Extract the [x, y] coordinate from the center of the cell holding the provided text.  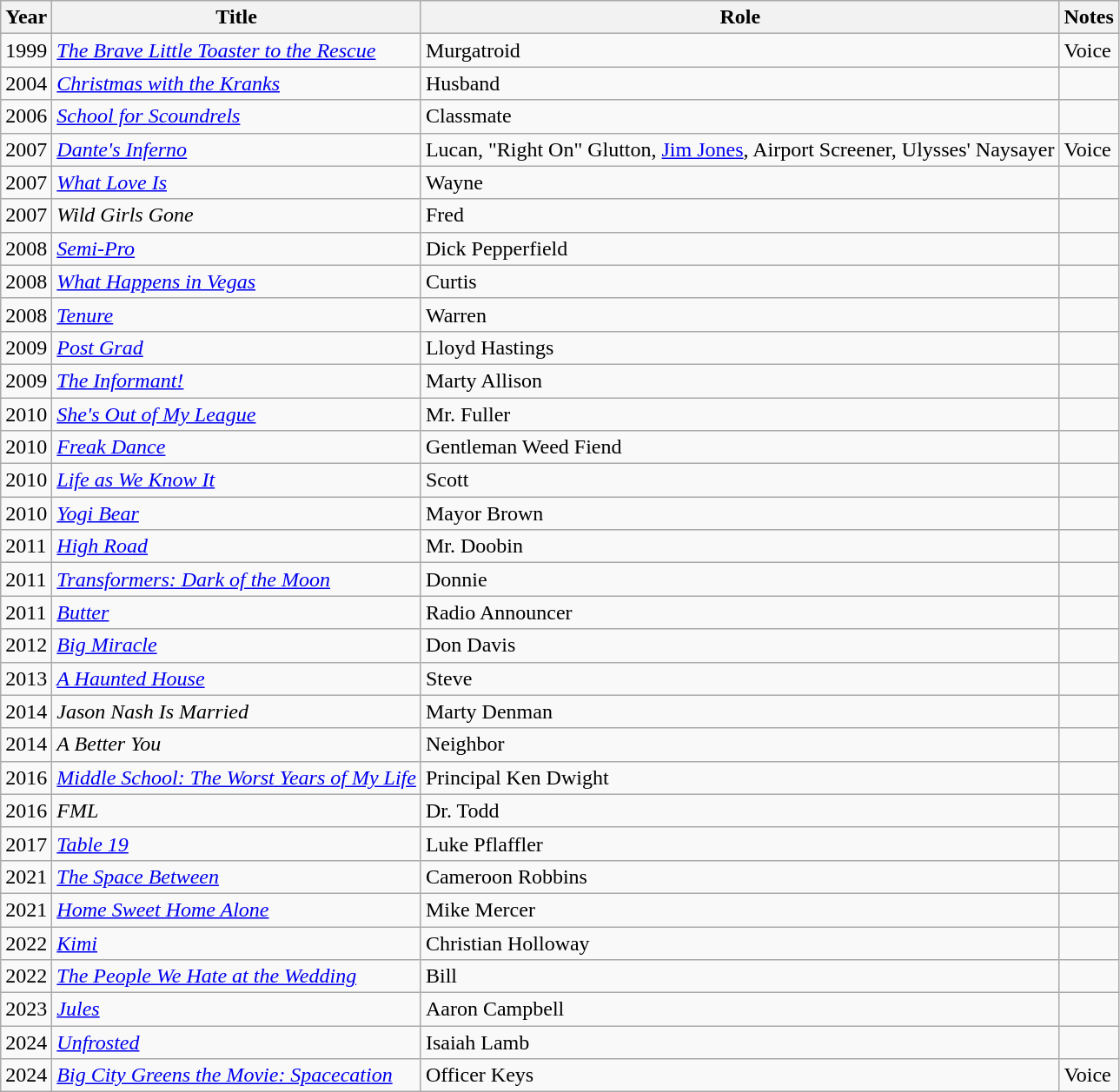
A Better You [236, 745]
Aaron Campbell [740, 1009]
She's Out of My League [236, 414]
Bill [740, 976]
The Brave Little Toaster to the Rescue [236, 50]
What Happens in Vegas [236, 281]
Big Miracle [236, 645]
Semi-Pro [236, 248]
Transformers: Dark of the Moon [236, 579]
Kimi [236, 943]
Christmas with the Kranks [236, 83]
Jason Nash Is Married [236, 711]
Dick Pepperfield [740, 248]
2017 [26, 844]
Middle School: The Worst Years of My Life [236, 778]
Notes [1089, 17]
Tenure [236, 314]
Role [740, 17]
Life as We Know It [236, 480]
Year [26, 17]
Big City Greens the Movie: Spacecation [236, 1075]
2004 [26, 83]
Mike Mercer [740, 910]
Freak Dance [236, 447]
Home Sweet Home Alone [236, 910]
2023 [26, 1009]
Isaiah Lamb [740, 1042]
2012 [26, 645]
Principal Ken Dwight [740, 778]
1999 [26, 50]
Dante's Inferno [236, 149]
Dr. Todd [740, 811]
Mr. Doobin [740, 546]
What Love Is [236, 182]
Christian Holloway [740, 943]
Unfrosted [236, 1042]
Jules [236, 1009]
Lloyd Hastings [740, 347]
Mayor Brown [740, 513]
Luke Pflaffler [740, 844]
Marty Denman [740, 711]
Butter [236, 612]
Table 19 [236, 844]
Cameroon Robbins [740, 877]
The Space Between [236, 877]
Title [236, 17]
The Informant! [236, 381]
Warren [740, 314]
Marty Allison [740, 381]
School for Scoundrels [236, 116]
FML [236, 811]
2006 [26, 116]
Lucan, "Right On" Glutton, Jim Jones, Airport Screener, Ulysses' Naysayer [740, 149]
Radio Announcer [740, 612]
Officer Keys [740, 1075]
Wayne [740, 182]
Mr. Fuller [740, 414]
Scott [740, 480]
The People We Hate at the Wedding [236, 976]
Steve [740, 678]
Murgatroid [740, 50]
Neighbor [740, 745]
Fred [740, 215]
Husband [740, 83]
Wild Girls Gone [236, 215]
Yogi Bear [236, 513]
2013 [26, 678]
A Haunted House [236, 678]
Don Davis [740, 645]
Curtis [740, 281]
Classmate [740, 116]
Gentleman Weed Fiend [740, 447]
Post Grad [236, 347]
High Road [236, 546]
Donnie [740, 579]
